From the cell containing the given text, extract its center point as (x, y) coordinate. 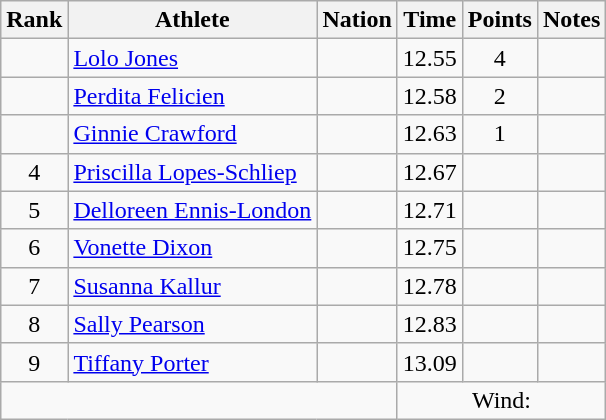
12.71 (430, 210)
Points (500, 20)
12.75 (430, 248)
Sally Pearson (192, 324)
12.55 (430, 58)
12.78 (430, 286)
2 (500, 96)
7 (34, 286)
Susanna Kallur (192, 286)
Time (430, 20)
Wind: (502, 400)
5 (34, 210)
Priscilla Lopes-Schliep (192, 172)
Ginnie Crawford (192, 134)
12.67 (430, 172)
9 (34, 362)
13.09 (430, 362)
12.63 (430, 134)
Delloreen Ennis-London (192, 210)
Perdita Felicien (192, 96)
6 (34, 248)
Nation (357, 20)
Rank (34, 20)
Tiffany Porter (192, 362)
1 (500, 134)
Vonette Dixon (192, 248)
Lolo Jones (192, 58)
12.58 (430, 96)
Athlete (192, 20)
Notes (571, 20)
8 (34, 324)
12.83 (430, 324)
